Search for the cell housing the specified text and yield its (X, Y) center coordinate. 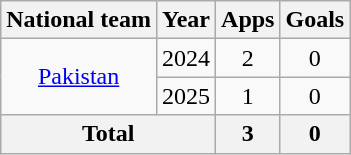
National team (79, 20)
2 (248, 58)
Goals (315, 20)
3 (248, 134)
Total (108, 134)
2025 (186, 96)
Apps (248, 20)
Pakistan (79, 77)
1 (248, 96)
2024 (186, 58)
Year (186, 20)
